Detect which cell encompasses the target text, then output its [x, y] center coordinate. 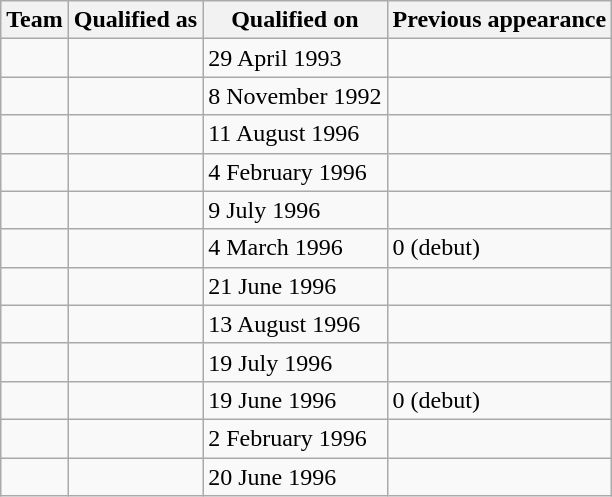
20 June 1996 [295, 477]
Team [35, 20]
2 February 1996 [295, 438]
29 April 1993 [295, 58]
Qualified as [135, 20]
13 August 1996 [295, 324]
Previous appearance [500, 20]
19 July 1996 [295, 362]
11 August 1996 [295, 134]
21 June 1996 [295, 286]
8 November 1992 [295, 96]
4 February 1996 [295, 172]
19 June 1996 [295, 400]
Qualified on [295, 20]
9 July 1996 [295, 210]
4 March 1996 [295, 248]
